Identify which cell holds the provided text, then report its (X, Y) central coordinate. 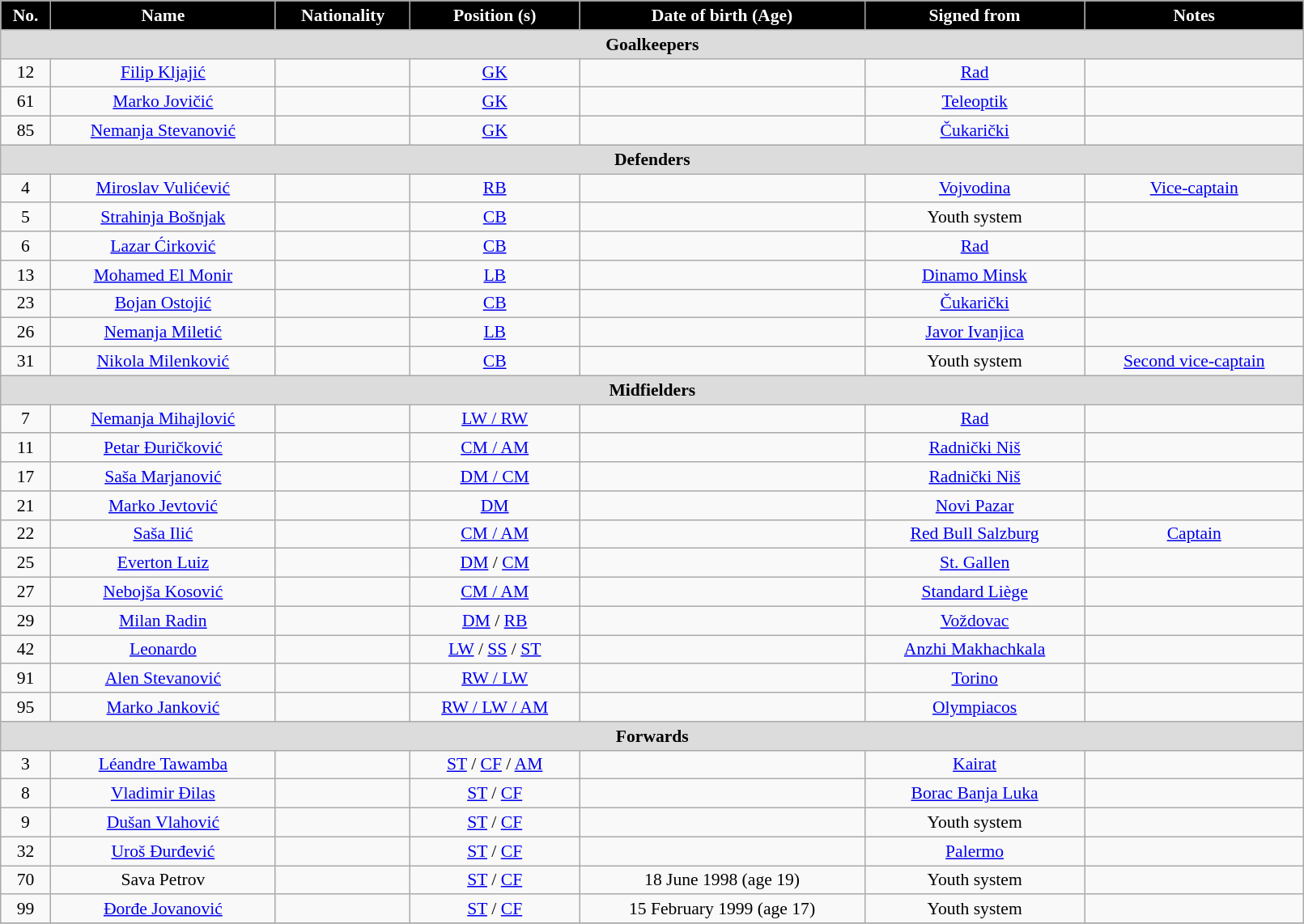
22 (26, 534)
32 (26, 851)
Filip Kljajić (163, 73)
Novi Pazar (975, 506)
Date of birth (Age) (722, 15)
Defenders (652, 159)
17 (26, 477)
RW / LW (495, 679)
Javor Ivanjica (975, 333)
Olympiacos (975, 707)
70 (26, 880)
Forwards (652, 736)
6 (26, 246)
Đorđe Jovanović (163, 909)
29 (26, 621)
8 (26, 794)
Nikola Milenković (163, 362)
13 (26, 275)
Lazar Ćirković (163, 246)
Goalkeepers (652, 45)
Dušan Vlahović (163, 823)
31 (26, 362)
85 (26, 131)
Nemanja Miletić (163, 333)
Vladimir Đilas (163, 794)
Nationality (342, 15)
Marko Jevtović (163, 506)
91 (26, 679)
Midfielders (652, 390)
Vojvodina (975, 189)
Dinamo Minsk (975, 275)
27 (26, 592)
Saša Ilić (163, 534)
Strahinja Bošnjak (163, 218)
3 (26, 765)
LW / RW (495, 419)
Marko Jovičić (163, 102)
99 (26, 909)
Notes (1195, 15)
25 (26, 563)
23 (26, 303)
Borac Banja Luka (975, 794)
Second vice-captain (1195, 362)
Alen Stevanović (163, 679)
Leonardo (163, 650)
12 (26, 73)
21 (26, 506)
7 (26, 419)
Signed from (975, 15)
Kairat (975, 765)
Position (s) (495, 15)
Everton Luiz (163, 563)
Palermo (975, 851)
ST / CF / AM (495, 765)
DM (495, 506)
RW / LW / AM (495, 707)
Miroslav Vulićević (163, 189)
Anzhi Makhachkala (975, 650)
Saša Marjanović (163, 477)
Name (163, 15)
Captain (1195, 534)
61 (26, 102)
Torino (975, 679)
Marko Janković (163, 707)
LW / SS / ST (495, 650)
26 (26, 333)
4 (26, 189)
Milan Radin (163, 621)
11 (26, 448)
Bojan Ostojić (163, 303)
St. Gallen (975, 563)
Nemanja Mihajlović (163, 419)
Mohamed El Monir (163, 275)
15 February 1999 (age 17) (722, 909)
Standard Liège (975, 592)
9 (26, 823)
Petar Đuričković (163, 448)
Vice-captain (1195, 189)
Red Bull Salzburg (975, 534)
Voždovac (975, 621)
Uroš Đurđević (163, 851)
42 (26, 650)
Sava Petrov (163, 880)
RB (495, 189)
DM / RB (495, 621)
Nebojša Kosović (163, 592)
Teleoptik (975, 102)
18 June 1998 (age 19) (722, 880)
No. (26, 15)
Nemanja Stevanović (163, 131)
95 (26, 707)
5 (26, 218)
Léandre Tawamba (163, 765)
